Determine the [x, y] coordinate at the center of the cell enclosing the given text.  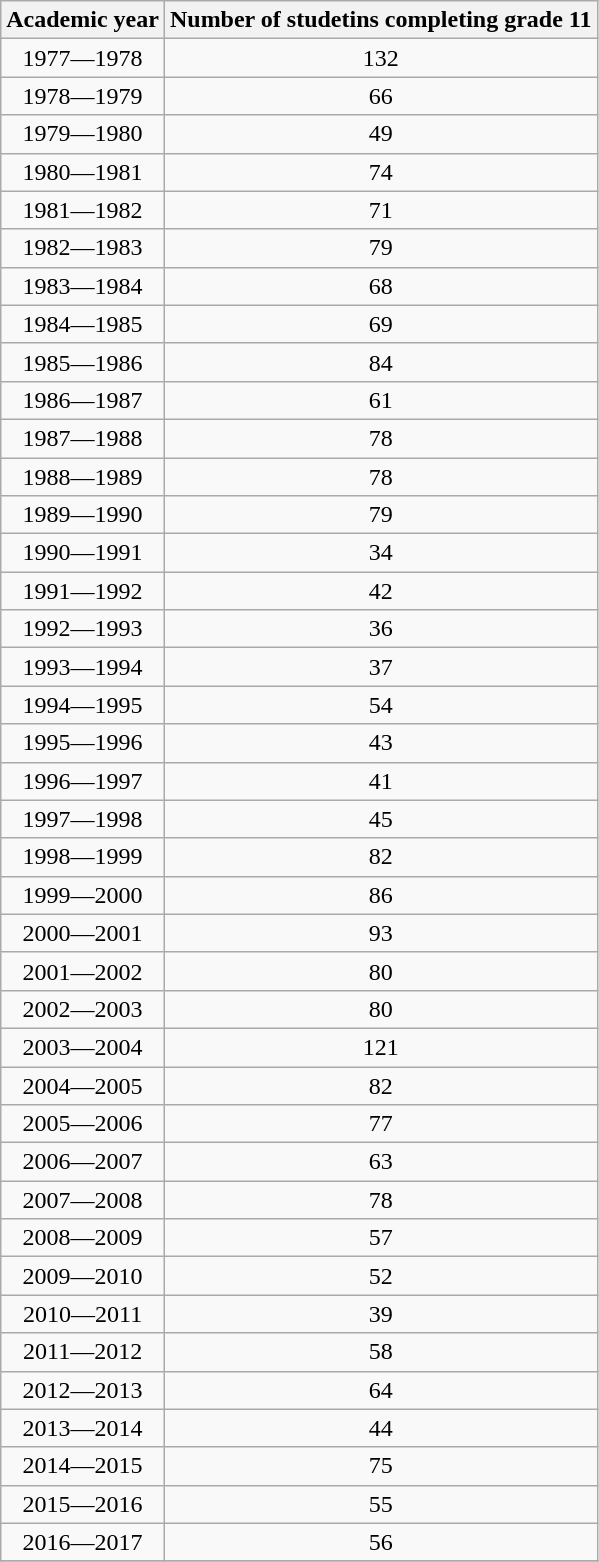
58 [380, 1352]
68 [380, 286]
55 [380, 1504]
1985—1986 [83, 362]
1980—1981 [83, 172]
36 [380, 629]
1998—1999 [83, 857]
57 [380, 1238]
2005—2006 [83, 1124]
1988—1989 [83, 477]
2002—2003 [83, 1009]
41 [380, 781]
132 [380, 58]
93 [380, 933]
2007—2008 [83, 1200]
2001—2002 [83, 971]
56 [380, 1542]
74 [380, 172]
1983—1984 [83, 286]
1987—1988 [83, 438]
52 [380, 1276]
75 [380, 1466]
2013—2014 [83, 1428]
2016—2017 [83, 1542]
1979—1980 [83, 134]
1997—1998 [83, 819]
49 [380, 134]
1993—1994 [83, 667]
2012—2013 [83, 1390]
2006—2007 [83, 1162]
1982—1983 [83, 248]
1994—1995 [83, 705]
Number of studetins completing grade 11 [380, 20]
63 [380, 1162]
66 [380, 96]
2000—2001 [83, 933]
1986—1987 [83, 400]
61 [380, 400]
1996—1997 [83, 781]
84 [380, 362]
37 [380, 667]
86 [380, 895]
45 [380, 819]
2009—2010 [83, 1276]
2010—2011 [83, 1314]
1989—1990 [83, 515]
2004—2005 [83, 1085]
42 [380, 591]
121 [380, 1047]
1984—1985 [83, 324]
43 [380, 743]
64 [380, 1390]
1992—1993 [83, 629]
44 [380, 1428]
1991—1992 [83, 591]
1981—1982 [83, 210]
2014—2015 [83, 1466]
2008—2009 [83, 1238]
69 [380, 324]
Academic year [83, 20]
77 [380, 1124]
34 [380, 553]
71 [380, 210]
2015—2016 [83, 1504]
1990—1991 [83, 553]
2003—2004 [83, 1047]
1999—2000 [83, 895]
54 [380, 705]
1978—1979 [83, 96]
1977—1978 [83, 58]
1995—1996 [83, 743]
2011—2012 [83, 1352]
39 [380, 1314]
